Determine the [X, Y] coordinate at the center of the cell enclosing the given text.  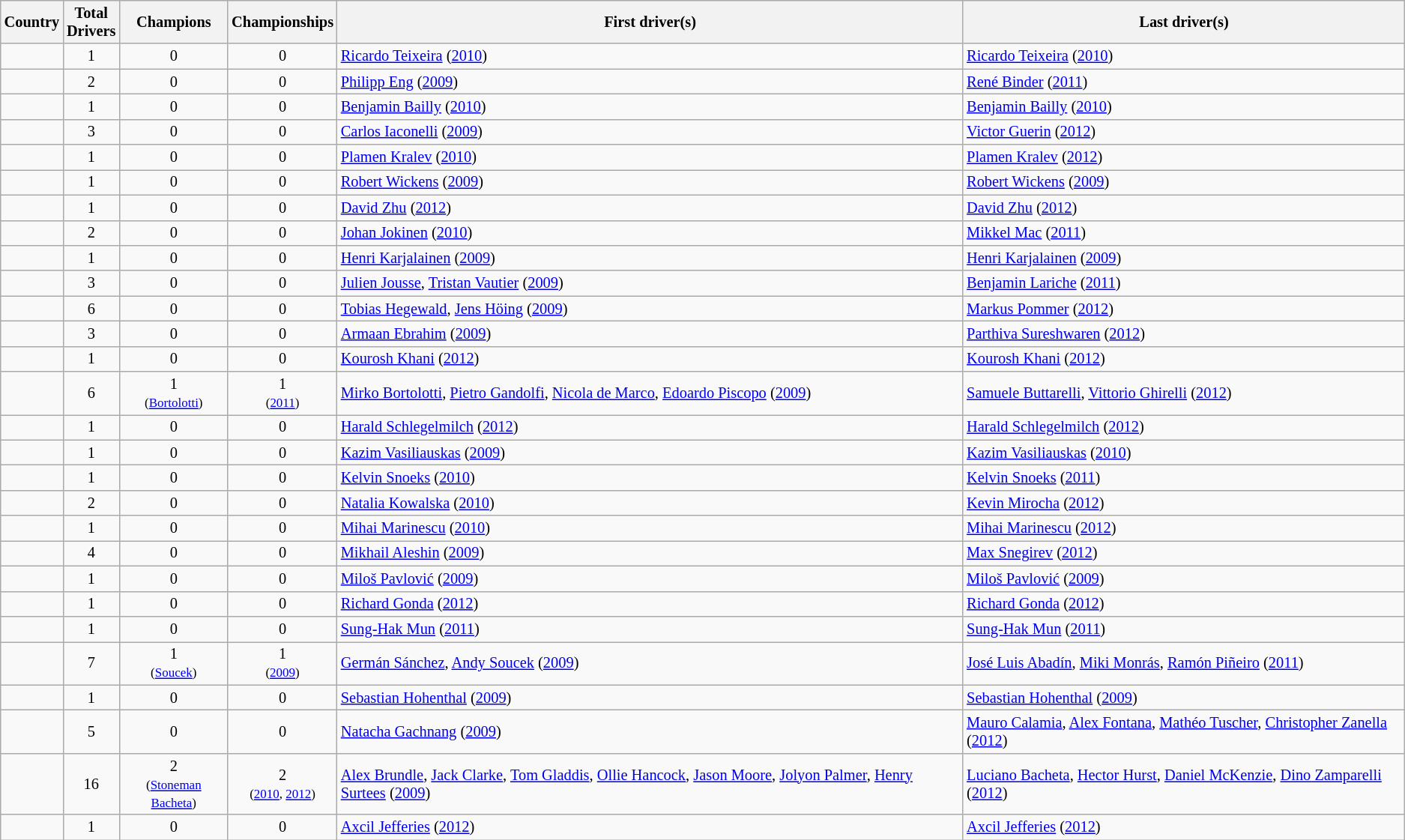
Parthiva Sureshwaren (2012) [1184, 333]
Mauro Calamia, Alex Fontana, Mathéo Tuscher, Christopher Zanella (2012) [1184, 731]
Mihai Marinescu (2010) [650, 528]
Luciano Bacheta, Hector Hurst, Daniel McKenzie, Dino Zamparelli (2012) [1184, 784]
Victor Guerin (2012) [1184, 132]
Markus Pommer (2012) [1184, 309]
Kazim Vasiliauskas (2009) [650, 453]
1(2011) [282, 393]
5 [91, 731]
Mihai Marinescu (2012) [1184, 528]
Germán Sánchez, Andy Soucek (2009) [650, 663]
Tobias Hegewald, Jens Höing (2009) [650, 309]
2(Stoneman Bacheta) [174, 784]
2(2010, 2012) [282, 784]
Plamen Kralev (2012) [1184, 157]
Alex Brundle, Jack Clarke, Tom Gladdis, Ollie Hancock, Jason Moore, Jolyon Palmer, Henry Surtees (2009) [650, 784]
Kelvin Snoeks (2010) [650, 477]
Max Snegirev (2012) [1184, 553]
Kelvin Snoeks (2011) [1184, 477]
Champions [174, 22]
Country [31, 22]
Last driver(s) [1184, 22]
Mikkel Mac (2011) [1184, 233]
Plamen Kralev (2010) [650, 157]
Benjamin Lariche (2011) [1184, 283]
Julien Jousse, Tristan Vautier (2009) [650, 283]
Philipp Eng (2009) [650, 82]
1(2009) [282, 663]
Natacha Gachnang (2009) [650, 731]
Samuele Buttarelli, Vittorio Ghirelli (2012) [1184, 393]
Championships [282, 22]
16 [91, 784]
José Luis Abadín, Miki Monrás, Ramón Piñeiro (2011) [1184, 663]
TotalDrivers [91, 22]
Mikhail Aleshin (2009) [650, 553]
Armaan Ebrahim (2009) [650, 333]
Kevin Mirocha (2012) [1184, 503]
1(Bortolotti) [174, 393]
Johan Jokinen (2010) [650, 233]
4 [91, 553]
1(Soucek) [174, 663]
First driver(s) [650, 22]
Carlos Iaconelli (2009) [650, 132]
Mirko Bortolotti, Pietro Gandolfi, Nicola de Marco, Edoardo Piscopo (2009) [650, 393]
7 [91, 663]
Natalia Kowalska (2010) [650, 503]
René Binder (2011) [1184, 82]
Kazim Vasiliauskas (2010) [1184, 453]
